Scan for the cell matching the given text and deliver its [x, y] coordinate at center. 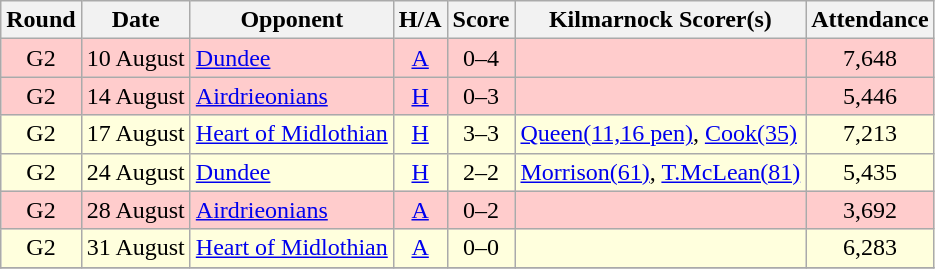
Morrison(61), T.McLean(81) [660, 172]
5,435 [870, 172]
17 August [136, 134]
7,648 [870, 58]
28 August [136, 210]
2–2 [481, 172]
3,692 [870, 210]
0–4 [481, 58]
Date [136, 20]
6,283 [870, 248]
Queen(11,16 pen), Cook(35) [660, 134]
H/A [420, 20]
0–3 [481, 96]
31 August [136, 248]
Opponent [292, 20]
Attendance [870, 20]
7,213 [870, 134]
10 August [136, 58]
Round [41, 20]
Kilmarnock Scorer(s) [660, 20]
5,446 [870, 96]
0–0 [481, 248]
3–3 [481, 134]
0–2 [481, 210]
14 August [136, 96]
Score [481, 20]
24 August [136, 172]
